Provide the (X, Y) coordinate of the cell's center where the given text is located.  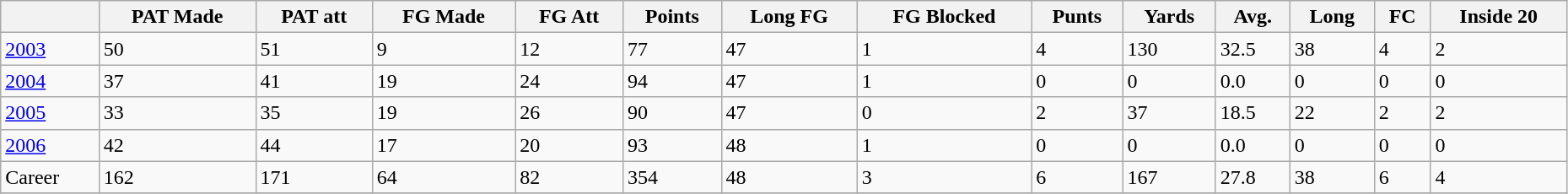
Career (50, 177)
35 (314, 113)
PAT att (314, 17)
354 (673, 177)
24 (569, 81)
FG Made (444, 17)
2004 (50, 81)
2005 (50, 113)
171 (314, 177)
Inside 20 (1498, 17)
44 (314, 145)
94 (673, 81)
77 (673, 49)
18.5 (1253, 113)
FG Att (569, 17)
Long FG (789, 17)
FC (1402, 17)
22 (1332, 113)
2003 (50, 49)
Punts (1077, 17)
64 (444, 177)
167 (1169, 177)
PAT Made (177, 17)
Avg. (1253, 17)
Yards (1169, 17)
Long (1332, 17)
42 (177, 145)
51 (314, 49)
93 (673, 145)
90 (673, 113)
50 (177, 49)
82 (569, 177)
FG Blocked (945, 17)
12 (569, 49)
Points (673, 17)
162 (177, 177)
3 (945, 177)
33 (177, 113)
17 (444, 145)
26 (569, 113)
20 (569, 145)
41 (314, 81)
2006 (50, 145)
27.8 (1253, 177)
130 (1169, 49)
32.5 (1253, 49)
9 (444, 49)
